Search for the cell housing the specified text and yield its (X, Y) center coordinate. 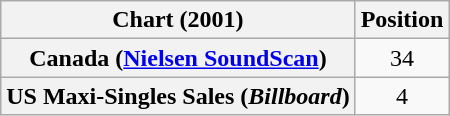
4 (402, 96)
34 (402, 58)
US Maxi-Singles Sales (Billboard) (178, 96)
Chart (2001) (178, 20)
Canada (Nielsen SoundScan) (178, 58)
Position (402, 20)
